Provide the [X, Y] coordinate of the cell's center where the given text is located.  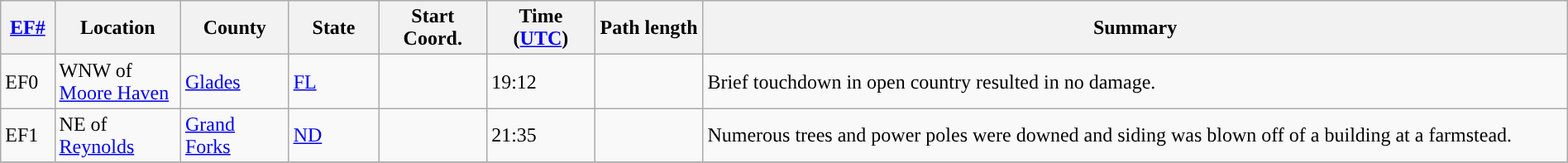
County [235, 28]
ND [334, 136]
Brief touchdown in open country resulted in no damage. [1135, 81]
Glades [235, 81]
Time (UTC) [541, 28]
Grand Forks [235, 136]
19:12 [541, 81]
WNW of Moore Haven [117, 81]
EF0 [28, 81]
Path length [648, 28]
State [334, 28]
Location [117, 28]
Summary [1135, 28]
EF1 [28, 136]
Start Coord. [433, 28]
21:35 [541, 136]
EF# [28, 28]
FL [334, 81]
NE of Reynolds [117, 136]
Numerous trees and power poles were downed and siding was blown off of a building at a farmstead. [1135, 136]
